Pinpoint the cell where the given text exists, returning its [X, Y] midpoint coordinate. 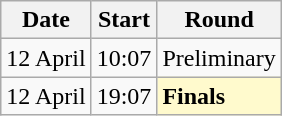
Start [124, 20]
Finals [219, 96]
Round [219, 20]
10:07 [124, 58]
Preliminary [219, 58]
19:07 [124, 96]
Date [46, 20]
